Locate the cell with the specified text and output its (X, Y) center coordinate. 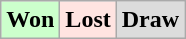
Won (30, 20)
Draw (150, 20)
Lost (88, 20)
